Output the (x, y) coordinate of the center of the cell containing the given text.  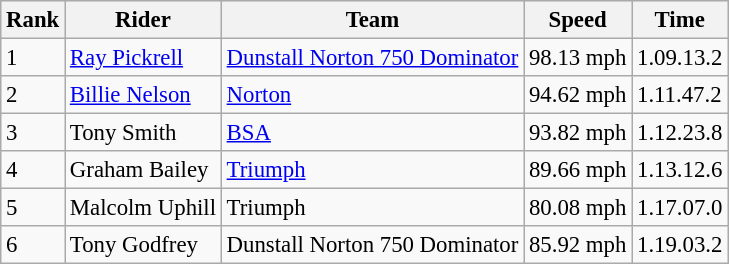
89.66 mph (578, 170)
6 (33, 245)
1.09.13.2 (680, 58)
Rank (33, 20)
Time (680, 20)
1 (33, 58)
1.12.23.8 (680, 133)
Graham Bailey (144, 170)
3 (33, 133)
Malcolm Uphill (144, 208)
80.08 mph (578, 208)
Ray Pickrell (144, 58)
1.11.47.2 (680, 95)
Team (372, 20)
1.17.07.0 (680, 208)
85.92 mph (578, 245)
5 (33, 208)
Rider (144, 20)
2 (33, 95)
1.13.12.6 (680, 170)
4 (33, 170)
Tony Godfrey (144, 245)
1.19.03.2 (680, 245)
Tony Smith (144, 133)
94.62 mph (578, 95)
93.82 mph (578, 133)
BSA (372, 133)
Norton (372, 95)
Speed (578, 20)
Billie Nelson (144, 95)
98.13 mph (578, 58)
